Pinpoint the cell where the given text exists, returning its (X, Y) midpoint coordinate. 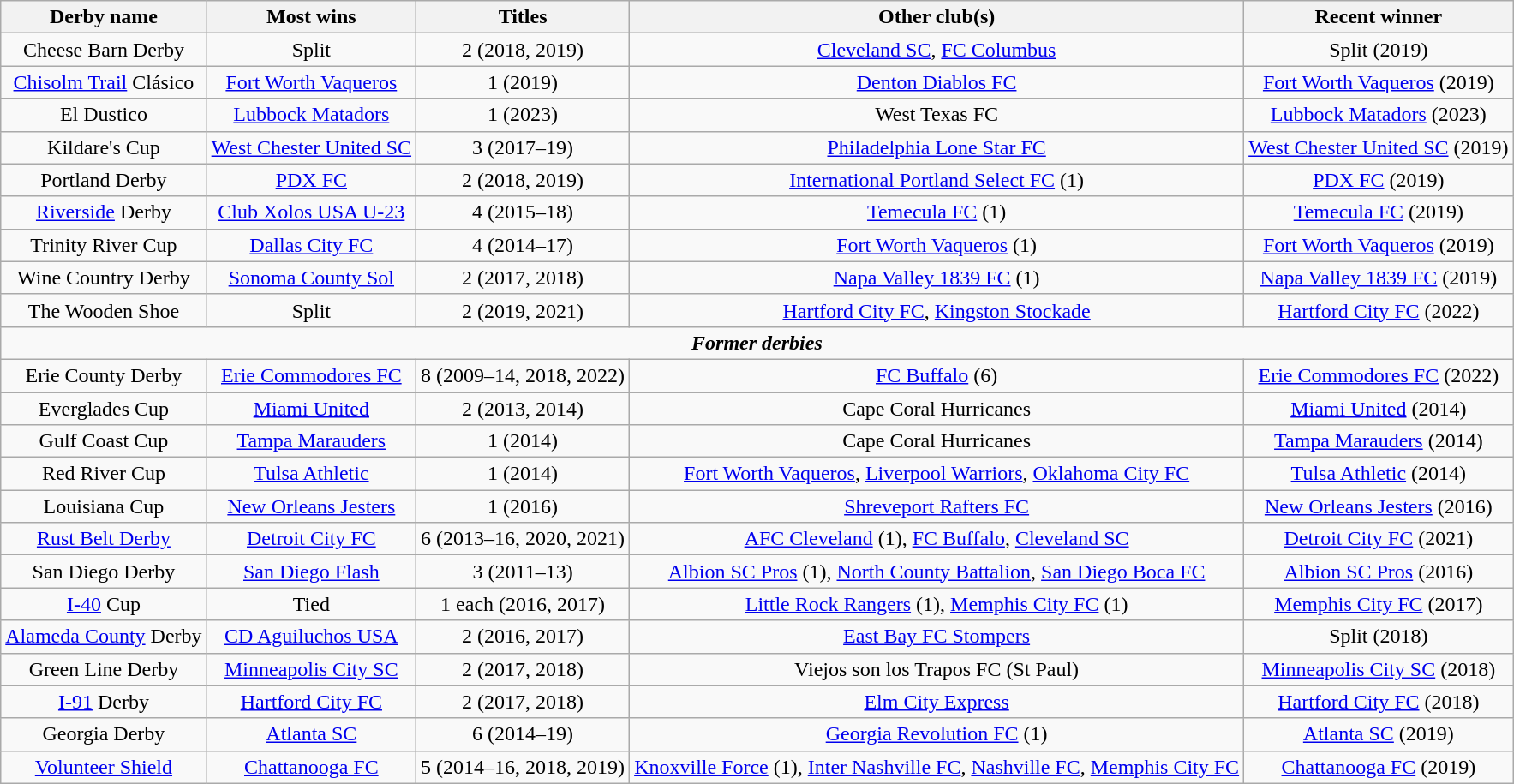
Memphis City FC (2017) (1379, 604)
Chattanooga FC (2019) (1379, 767)
Lubbock Matadors (2023) (1379, 115)
Most wins (311, 17)
International Portland Select FC (1) (937, 180)
Tulsa Athletic (2014) (1379, 474)
4 (2015–18) (523, 212)
2 (2016, 2017) (523, 637)
6 (2013–16, 2020, 2021) (523, 539)
Club Xolos USA U-23 (311, 212)
1 each (2016, 2017) (523, 604)
Alameda County Derby (104, 637)
Georgia Derby (104, 734)
New Orleans Jesters (2016) (1379, 506)
Shreveport Rafters FC (937, 506)
8 (2009–14, 2018, 2022) (523, 375)
Tampa Marauders (2014) (1379, 441)
Titles (523, 17)
AFC Cleveland (1), FC Buffalo, Cleveland SC (937, 539)
Fort Worth Vaqueros (1) (937, 245)
1 (2016) (523, 506)
Dallas City FC (311, 245)
Split (2018) (1379, 637)
Tulsa Athletic (311, 474)
Albion SC Pros (2016) (1379, 572)
San Diego Derby (104, 572)
PDX FC (311, 180)
New Orleans Jesters (311, 506)
I-40 Cup (104, 604)
Erie Commodores FC (2022) (1379, 375)
Temecula FC (1) (937, 212)
Sonoma County Sol (311, 278)
San Diego Flash (311, 572)
FC Buffalo (6) (937, 375)
3 (2011–13) (523, 572)
Temecula FC (2019) (1379, 212)
1 (2019) (523, 82)
Chisolm Trail Clásico (104, 82)
Miami United (2014) (1379, 409)
Other club(s) (937, 17)
Volunteer Shield (104, 767)
Detroit City FC (311, 539)
Tied (311, 604)
3 (2017–19) (523, 147)
Rust Belt Derby (104, 539)
Philadelphia Lone Star FC (937, 147)
Viejos son los Trapos FC (St Paul) (937, 669)
2 (2019, 2021) (523, 310)
West Texas FC (937, 115)
Trinity River Cup (104, 245)
Gulf Coast Cup (104, 441)
4 (2014–17) (523, 245)
Wine Country Derby (104, 278)
Erie Commodores FC (311, 375)
Cheese Barn Derby (104, 50)
Georgia Revolution FC (1) (937, 734)
Cleveland SC, FC Columbus (937, 50)
Minneapolis City SC (2018) (1379, 669)
Hartford City FC (2022) (1379, 310)
Erie County Derby (104, 375)
Napa Valley 1839 FC (2019) (1379, 278)
Split (2019) (1379, 50)
5 (2014–16, 2018, 2019) (523, 767)
2 (2013, 2014) (523, 409)
CD Aguiluchos USA (311, 637)
Fort Worth Vaqueros (311, 82)
Hartford City FC, Kingston Stockade (937, 310)
I-91 Derby (104, 702)
Atlanta SC (311, 734)
Riverside Derby (104, 212)
Napa Valley 1839 FC (1) (937, 278)
Former derbies (757, 343)
El Dustico (104, 115)
Minneapolis City SC (311, 669)
Recent winner (1379, 17)
Derby name (104, 17)
PDX FC (2019) (1379, 180)
Denton Diablos FC (937, 82)
Albion SC Pros (1), North County Battalion, San Diego Boca FC (937, 572)
Red River Cup (104, 474)
West Chester United SC (2019) (1379, 147)
Chattanooga FC (311, 767)
6 (2014–19) (523, 734)
Hartford City FC (311, 702)
East Bay FC Stompers (937, 637)
Fort Worth Vaqueros, Liverpool Warriors, Oklahoma City FC (937, 474)
Kildare's Cup (104, 147)
Hartford City FC (2018) (1379, 702)
Atlanta SC (2019) (1379, 734)
Green Line Derby (104, 669)
Little Rock Rangers (1), Memphis City FC (1) (937, 604)
Portland Derby (104, 180)
Everglades Cup (104, 409)
Elm City Express (937, 702)
The Wooden Shoe (104, 310)
Detroit City FC (2021) (1379, 539)
Miami United (311, 409)
Louisiana Cup (104, 506)
West Chester United SC (311, 147)
Lubbock Matadors (311, 115)
1 (2023) (523, 115)
Tampa Marauders (311, 441)
Knoxville Force (1), Inter Nashville FC, Nashville FC, Memphis City FC (937, 767)
